Find where the given text appears and provide that cell's center as (x, y) coordinate. 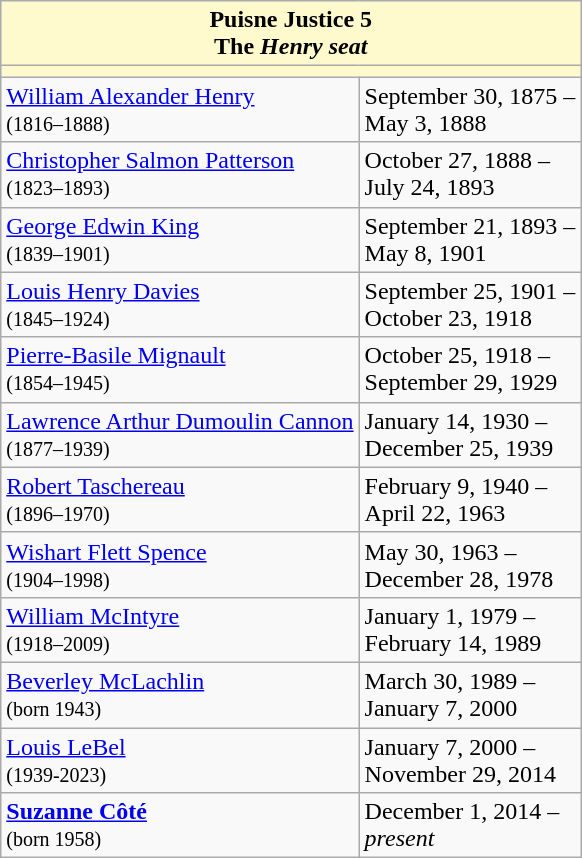
Beverley McLachlin(born 1943) (180, 694)
George Edwin King(1839–1901) (180, 240)
Louis Henry Davies(1845–1924) (180, 304)
Robert Taschereau(1896–1970) (180, 500)
March 30, 1989 – January 7, 2000 (470, 694)
January 14, 1930 – December 25, 1939 (470, 434)
William McIntyre(1918–2009) (180, 630)
Christopher Salmon Patterson(1823–1893) (180, 174)
January 7, 2000 – November 29, 2014 (470, 760)
Puisne Justice 5The Henry seat (291, 34)
September 25, 1901 – October 23, 1918 (470, 304)
December 1, 2014 – present (470, 826)
Pierre-Basile Mignault(1854–1945) (180, 370)
January 1, 1979 – February 14, 1989 (470, 630)
Suzanne Côté(born 1958) (180, 826)
September 30, 1875 – May 3, 1888 (470, 110)
May 30, 1963 – December 28, 1978 (470, 564)
William Alexander Henry(1816–1888) (180, 110)
Lawrence Arthur Dumoulin Cannon (1877–1939) (180, 434)
September 21, 1893 – May 8, 1901 (470, 240)
October 27, 1888 – July 24, 1893 (470, 174)
February 9, 1940 – April 22, 1963 (470, 500)
October 25, 1918 – September 29, 1929 (470, 370)
Wishart Flett Spence(1904–1998) (180, 564)
Louis LeBel(1939-2023) (180, 760)
